Return [x, y] of the center of cell containing provided text 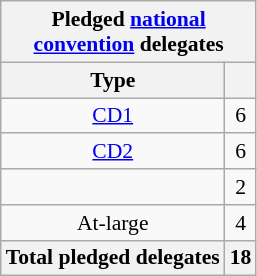
CD2 [113, 152]
At-large [113, 223]
CD1 [113, 116]
4 [241, 223]
2 [241, 187]
Type [113, 80]
Pledged nationalconvention delegates [129, 32]
18 [241, 258]
Total pledged delegates [113, 258]
